Search for the cell housing the specified text and yield its (x, y) center coordinate. 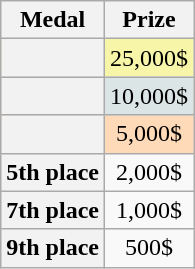
1,000$ (148, 210)
Medal (53, 20)
9th place (53, 248)
5th place (53, 172)
2,000$ (148, 172)
5,000$ (148, 134)
7th place (53, 210)
Prize (148, 20)
10,000$ (148, 96)
25,000$ (148, 58)
500$ (148, 248)
